For the text-containing cell, return its midpoint in [x, y] coordinate format. 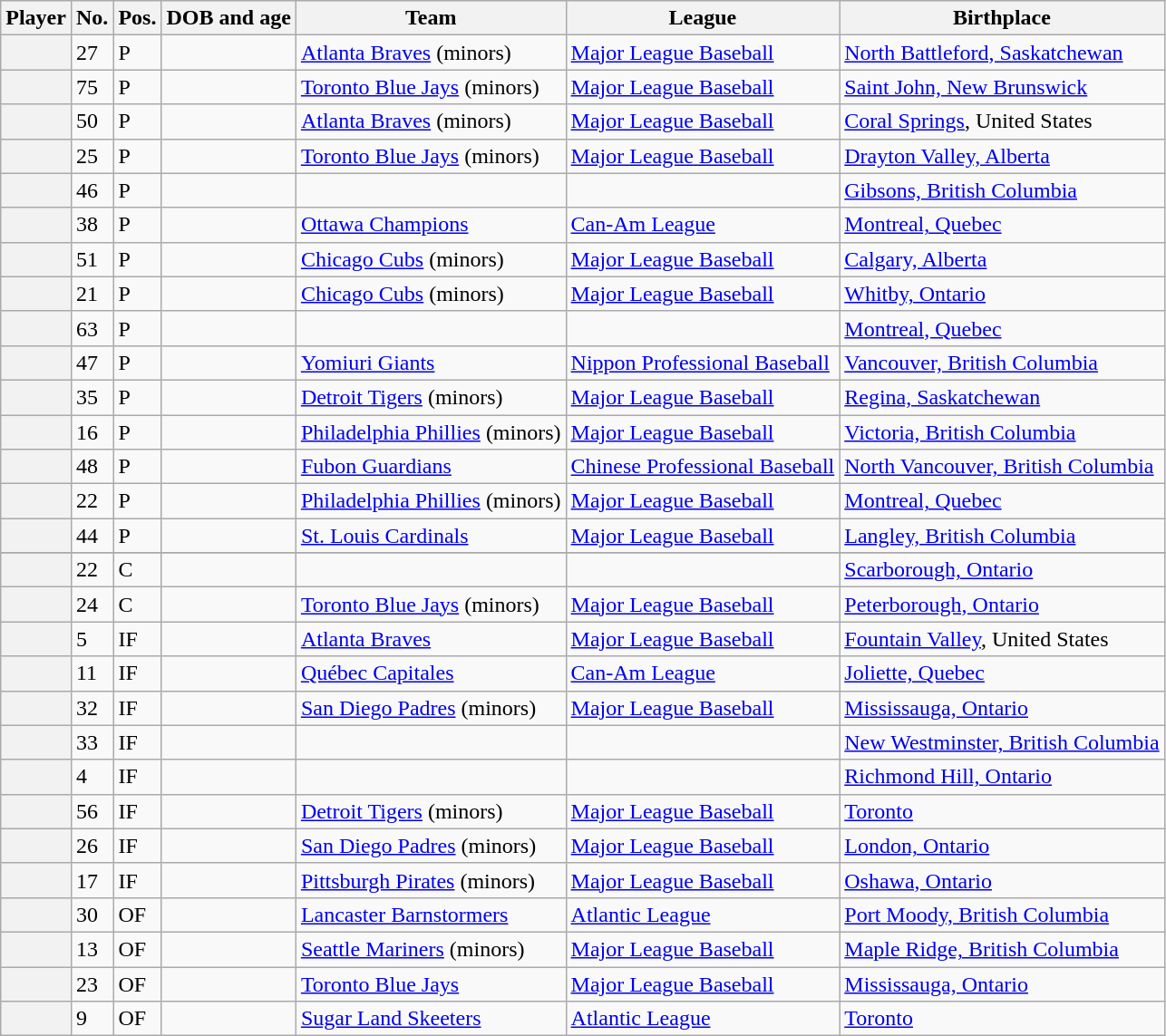
Langley, British Columbia [1002, 536]
Pittsburgh Pirates (minors) [431, 880]
St. Louis Cardinals [431, 536]
33 [92, 742]
4 [92, 777]
Birthplace [1002, 18]
9 [92, 1019]
Maple Ridge, British Columbia [1002, 949]
Sugar Land Skeeters [431, 1019]
Coral Springs, United States [1002, 121]
Saint John, New Brunswick [1002, 87]
Ottawa Champions [431, 225]
Lancaster Barnstormers [431, 915]
26 [92, 846]
Whitby, Ontario [1002, 294]
Scarborough, Ontario [1002, 570]
Fountain Valley, United States [1002, 639]
Yomiuri Giants [431, 363]
Atlanta Braves [431, 639]
44 [92, 536]
Québec Capitales [431, 673]
25 [92, 156]
47 [92, 363]
League [703, 18]
Fubon Guardians [431, 467]
27 [92, 53]
No. [92, 18]
DOB and age [228, 18]
Vancouver, British Columbia [1002, 363]
13 [92, 949]
Toronto Blue Jays [431, 983]
London, Ontario [1002, 846]
63 [92, 328]
48 [92, 467]
16 [92, 432]
17 [92, 880]
Port Moody, British Columbia [1002, 915]
Joliette, Quebec [1002, 673]
50 [92, 121]
North Vancouver, British Columbia [1002, 467]
Nippon Professional Baseball [703, 363]
Oshawa, Ontario [1002, 880]
Seattle Mariners (minors) [431, 949]
30 [92, 915]
5 [92, 639]
Chinese Professional Baseball [703, 467]
75 [92, 87]
Pos. [138, 18]
Peterborough, Ontario [1002, 605]
32 [92, 708]
38 [92, 225]
Drayton Valley, Alberta [1002, 156]
21 [92, 294]
35 [92, 397]
North Battleford, Saskatchewan [1002, 53]
51 [92, 259]
56 [92, 811]
Player [36, 18]
Richmond Hill, Ontario [1002, 777]
Regina, Saskatchewan [1002, 397]
46 [92, 190]
23 [92, 983]
11 [92, 673]
Gibsons, British Columbia [1002, 190]
New Westminster, British Columbia [1002, 742]
24 [92, 605]
Calgary, Alberta [1002, 259]
Victoria, British Columbia [1002, 432]
Team [431, 18]
